Search for the cell housing the specified text and yield its [x, y] center coordinate. 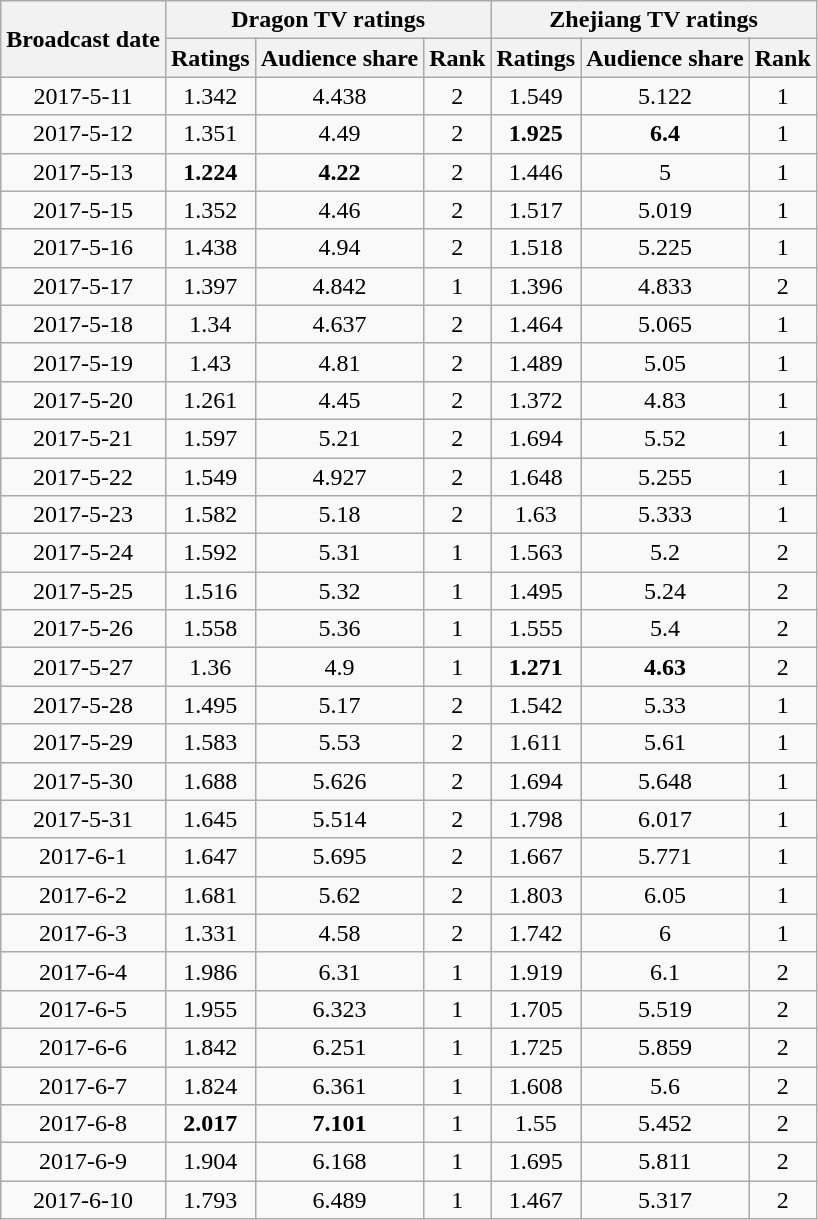
1.688 [210, 781]
5.317 [666, 1200]
2017-6-9 [84, 1162]
2017-6-2 [84, 895]
2017-6-6 [84, 1047]
5 [666, 172]
5.255 [666, 477]
1.705 [536, 1009]
1.798 [536, 819]
2017-5-16 [84, 248]
1.397 [210, 286]
5.62 [340, 895]
2017-5-31 [84, 819]
Zhejiang TV ratings [654, 20]
1.558 [210, 629]
2017-5-11 [84, 96]
1.517 [536, 210]
1.725 [536, 1047]
5.32 [340, 591]
1.555 [536, 629]
1.261 [210, 400]
5.2 [666, 553]
4.49 [340, 134]
4.46 [340, 210]
5.6 [666, 1085]
1.271 [536, 667]
1.542 [536, 705]
5.626 [340, 781]
1.904 [210, 1162]
5.31 [340, 553]
1.63 [536, 515]
1.803 [536, 895]
5.17 [340, 705]
1.582 [210, 515]
4.83 [666, 400]
1.331 [210, 933]
1.489 [536, 362]
1.342 [210, 96]
Dragon TV ratings [328, 20]
2.017 [210, 1124]
4.94 [340, 248]
5.859 [666, 1047]
Broadcast date [84, 39]
5.24 [666, 591]
2017-6-5 [84, 1009]
1.681 [210, 895]
5.61 [666, 743]
2017-5-30 [84, 781]
1.842 [210, 1047]
1.583 [210, 743]
4.22 [340, 172]
2017-5-17 [84, 286]
1.955 [210, 1009]
7.101 [340, 1124]
1.467 [536, 1200]
2017-5-29 [84, 743]
6.31 [340, 971]
6.168 [340, 1162]
6.323 [340, 1009]
1.396 [536, 286]
5.333 [666, 515]
6 [666, 933]
4.927 [340, 477]
1.611 [536, 743]
4.45 [340, 400]
1.352 [210, 210]
6.1 [666, 971]
1.597 [210, 438]
1.464 [536, 324]
1.667 [536, 857]
1.608 [536, 1085]
5.519 [666, 1009]
1.647 [210, 857]
1.793 [210, 1200]
2017-5-22 [84, 477]
5.514 [340, 819]
6.361 [340, 1085]
5.811 [666, 1162]
5.648 [666, 781]
4.63 [666, 667]
1.55 [536, 1124]
2017-5-12 [84, 134]
2017-6-8 [84, 1124]
1.695 [536, 1162]
5.36 [340, 629]
5.33 [666, 705]
1.351 [210, 134]
4.637 [340, 324]
4.833 [666, 286]
2017-5-18 [84, 324]
2017-5-28 [84, 705]
5.05 [666, 362]
2017-5-20 [84, 400]
5.225 [666, 248]
1.925 [536, 134]
1.438 [210, 248]
6.4 [666, 134]
1.645 [210, 819]
5.122 [666, 96]
5.452 [666, 1124]
2017-6-3 [84, 933]
5.18 [340, 515]
2017-5-23 [84, 515]
6.017 [666, 819]
2017-5-27 [84, 667]
2017-6-1 [84, 857]
5.695 [340, 857]
6.251 [340, 1047]
2017-6-7 [84, 1085]
1.563 [536, 553]
2017-5-25 [84, 591]
2017-5-21 [84, 438]
6.489 [340, 1200]
1.742 [536, 933]
2017-6-4 [84, 971]
2017-5-19 [84, 362]
1.224 [210, 172]
5.21 [340, 438]
2017-5-13 [84, 172]
2017-6-10 [84, 1200]
2017-5-24 [84, 553]
1.986 [210, 971]
1.516 [210, 591]
4.81 [340, 362]
5.771 [666, 857]
5.52 [666, 438]
2017-5-26 [84, 629]
5.065 [666, 324]
6.05 [666, 895]
1.518 [536, 248]
1.34 [210, 324]
1.592 [210, 553]
4.438 [340, 96]
1.446 [536, 172]
1.824 [210, 1085]
1.919 [536, 971]
5.4 [666, 629]
5.53 [340, 743]
4.9 [340, 667]
1.372 [536, 400]
5.019 [666, 210]
4.842 [340, 286]
4.58 [340, 933]
2017-5-15 [84, 210]
1.43 [210, 362]
1.36 [210, 667]
1.648 [536, 477]
